For the text-containing cell, return its midpoint in [x, y] coordinate format. 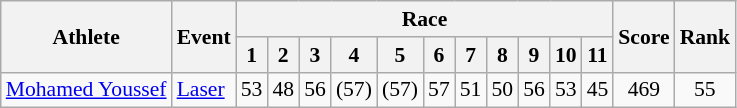
1 [252, 55]
Mohamed Youssef [86, 90]
Score [644, 36]
469 [644, 90]
2 [283, 55]
45 [598, 90]
Event [204, 36]
Laser [204, 90]
6 [439, 55]
10 [566, 55]
7 [471, 55]
50 [502, 90]
57 [439, 90]
51 [471, 90]
4 [354, 55]
8 [502, 55]
Race [425, 19]
9 [534, 55]
3 [315, 55]
48 [283, 90]
55 [706, 90]
11 [598, 55]
Rank [706, 36]
Athlete [86, 36]
5 [400, 55]
